Extract the (X, Y) coordinate from the center of the cell holding the provided text.  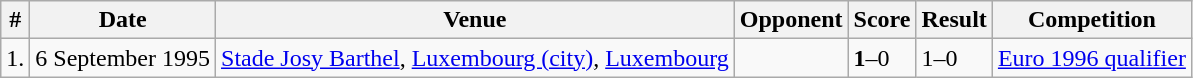
Date (123, 20)
Score (882, 20)
Competition (1092, 20)
Stade Josy Barthel, Luxembourg (city), Luxembourg (476, 58)
Opponent (791, 20)
Result (954, 20)
Euro 1996 qualifier (1092, 58)
Venue (476, 20)
6 September 1995 (123, 58)
# (16, 20)
1. (16, 58)
